Determine the [x, y] coordinate at the center of the cell enclosing the given text.  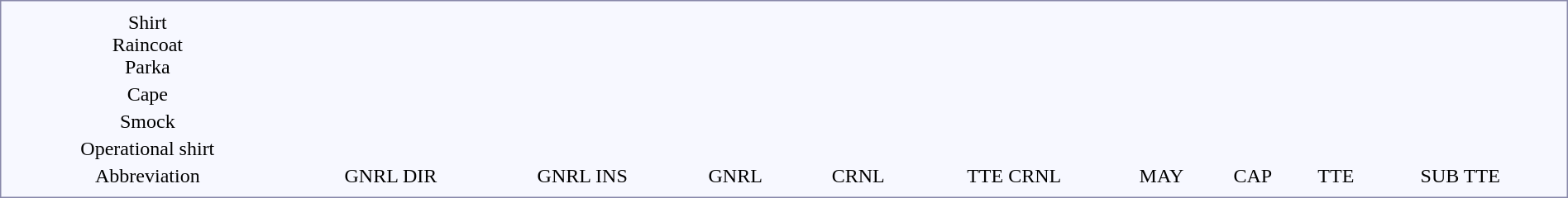
Operational shirt [147, 148]
GNRL DIR [390, 176]
Abbreviation [147, 176]
SUB TTE [1460, 176]
TTE CRNL [1014, 176]
Cape [147, 94]
ShirtRaincoatParka [147, 45]
GNRL [735, 176]
Smock [147, 121]
CAP [1253, 176]
GNRL INS [582, 176]
TTE [1336, 176]
CRNL [858, 176]
MAY [1161, 176]
